Return the (x, y) coordinate for the center point of the cell that contains the specified text.  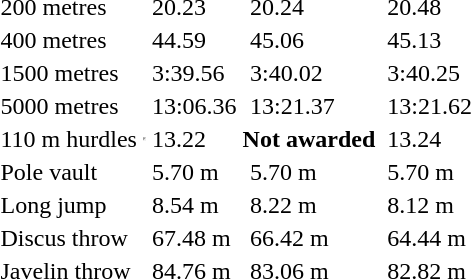
8.22 m (312, 205)
13:21.37 (312, 106)
13.22 (194, 139)
3:40.02 (312, 73)
13:06.36 (194, 106)
66.42 m (312, 238)
45.06 (312, 40)
Not awarded (309, 139)
67.48 m (194, 238)
8.54 m (194, 205)
44.59 (194, 40)
3:39.56 (194, 73)
